Return the (x, y) coordinate for the center point of the cell that contains the specified text.  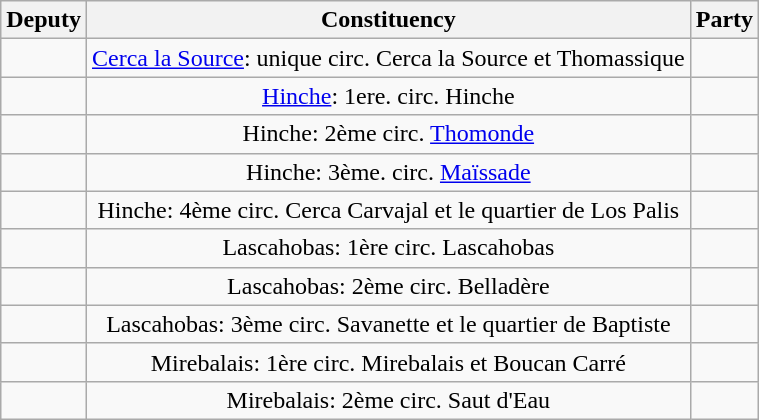
Constituency (388, 20)
Mirebalais: 2ème circ. Saut d'Eau (388, 400)
Lascahobas: 2ème circ. Belladère (388, 286)
Hinche: 4ème circ. Cerca Carvajal et le quartier de Los Palis (388, 210)
Hinche: 2ème circ. Thomonde (388, 134)
Deputy (44, 20)
Cerca la Source: unique circ. Cerca la Source et Thomassique (388, 58)
Party (724, 20)
Hinche: 3ème. circ. Maïssade (388, 172)
Hinche: 1ere. circ. Hinche (388, 96)
Mirebalais: 1ère circ. Mirebalais et Boucan Carré (388, 362)
Lascahobas: 3ème circ. Savanette et le quartier de Baptiste (388, 324)
Lascahobas: 1ère circ. Lascahobas (388, 248)
